Provide the (x, y) coordinate of the cell's center where the given text is located.  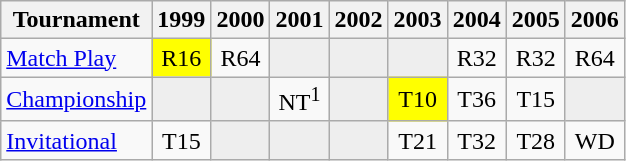
2005 (536, 20)
Match Play (76, 58)
2002 (358, 20)
Invitational (76, 140)
NT1 (300, 100)
T21 (418, 140)
2003 (418, 20)
T36 (476, 100)
2006 (594, 20)
Tournament (76, 20)
T28 (536, 140)
1999 (182, 20)
2001 (300, 20)
T32 (476, 140)
R16 (182, 58)
T10 (418, 100)
2004 (476, 20)
Championship (76, 100)
2000 (240, 20)
WD (594, 140)
